Pinpoint the cell where the given text exists, returning its [X, Y] midpoint coordinate. 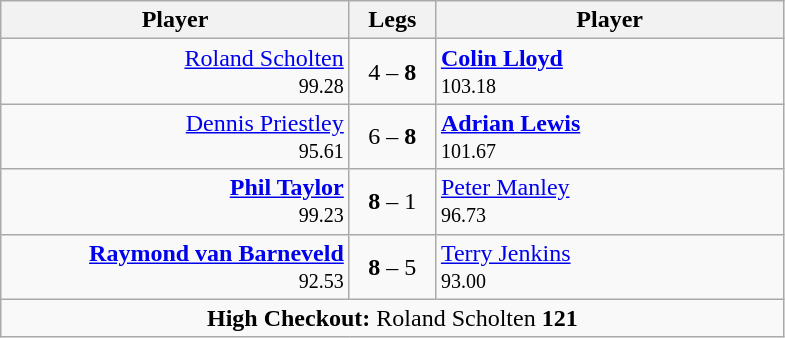
Adrian Lewis 101.67 [610, 136]
Phil Taylor 99.23 [176, 202]
Terry Jenkins 93.00 [610, 266]
4 – 8 [392, 72]
Colin Lloyd 103.18 [610, 72]
Legs [392, 20]
6 – 8 [392, 136]
Dennis Priestley 95.61 [176, 136]
Peter Manley 96.73 [610, 202]
Raymond van Barneveld 92.53 [176, 266]
8 – 1 [392, 202]
Roland Scholten 99.28 [176, 72]
8 – 5 [392, 266]
High Checkout: Roland Scholten 121 [392, 318]
